Identify which cell holds the provided text, then report its [x, y] central coordinate. 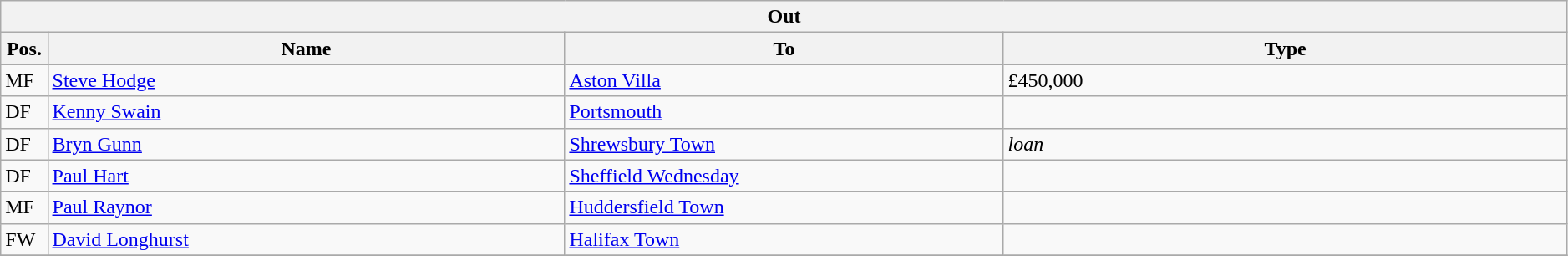
FW [24, 239]
Bryn Gunn [306, 144]
Sheffield Wednesday [784, 176]
Type [1285, 49]
Paul Raynor [306, 207]
Aston Villa [784, 80]
Paul Hart [306, 176]
Steve Hodge [306, 80]
To [784, 49]
David Longhurst [306, 239]
Kenny Swain [306, 112]
Name [306, 49]
Pos. [24, 49]
loan [1285, 144]
Shrewsbury Town [784, 144]
Out [784, 17]
Huddersfield Town [784, 207]
Portsmouth [784, 112]
£450,000 [1285, 80]
Halifax Town [784, 239]
